Capture the cell that displays the provided text and extract its [X, Y] central coordinate. 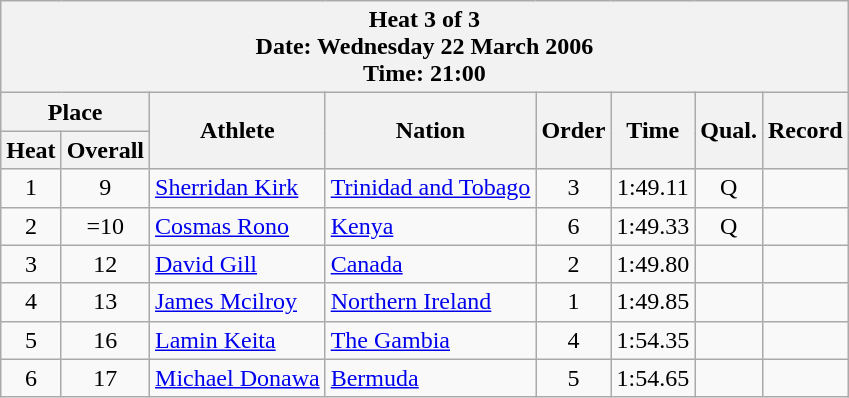
Canada [430, 264]
9 [105, 188]
Sherridan Kirk [238, 188]
16 [105, 340]
David Gill [238, 264]
1:49.85 [653, 302]
Lamin Keita [238, 340]
The Gambia [430, 340]
Qual. [729, 131]
Michael Donawa [238, 378]
Northern Ireland [430, 302]
Kenya [430, 226]
Record [805, 131]
13 [105, 302]
Bermuda [430, 378]
1:54.35 [653, 340]
Place [76, 112]
Overall [105, 150]
17 [105, 378]
1:49.11 [653, 188]
Cosmas Rono [238, 226]
Order [574, 131]
12 [105, 264]
1:49.80 [653, 264]
James Mcilroy [238, 302]
Nation [430, 131]
Athlete [238, 131]
=10 [105, 226]
Trinidad and Tobago [430, 188]
Heat 3 of 3 Date: Wednesday 22 March 2006 Time: 21:00 [424, 47]
Time [653, 131]
1:49.33 [653, 226]
Heat [31, 150]
1:54.65 [653, 378]
